Output the (X, Y) coordinate of the center of the cell containing the given text.  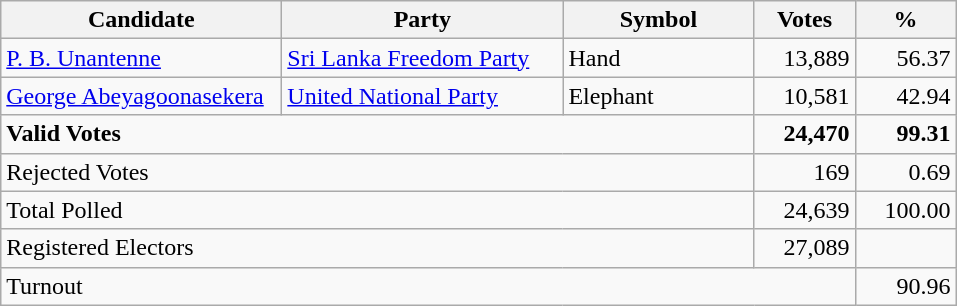
P. B. Unantenne (142, 58)
27,089 (804, 248)
99.31 (906, 134)
13,889 (804, 58)
Party (422, 20)
42.94 (906, 96)
Valid Votes (378, 134)
United National Party (422, 96)
169 (804, 172)
Elephant (658, 96)
0.69 (906, 172)
Hand (658, 58)
Candidate (142, 20)
100.00 (906, 210)
Votes (804, 20)
24,470 (804, 134)
Rejected Votes (378, 172)
24,639 (804, 210)
Total Polled (378, 210)
Registered Electors (378, 248)
George Abeyagoonasekera (142, 96)
Turnout (428, 286)
Sri Lanka Freedom Party (422, 58)
10,581 (804, 96)
% (906, 20)
90.96 (906, 286)
56.37 (906, 58)
Symbol (658, 20)
